Output the (X, Y) coordinate of the center of the cell containing the given text.  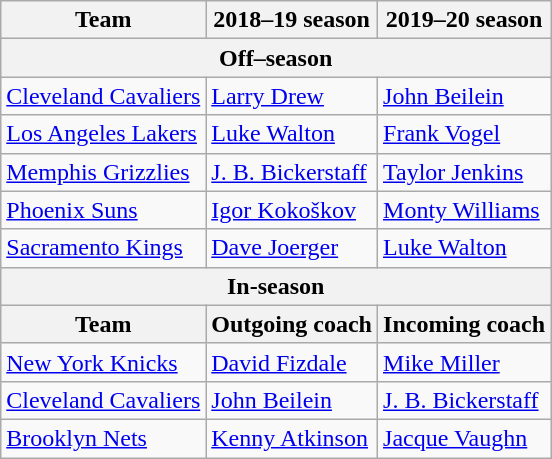
New York Knicks (104, 362)
Off–season (276, 58)
Frank Vogel (464, 134)
Los Angeles Lakers (104, 134)
2018–19 season (292, 20)
Jacque Vaughn (464, 438)
Taylor Jenkins (464, 172)
In-season (276, 286)
Larry Drew (292, 96)
Outgoing coach (292, 324)
Monty Williams (464, 210)
Sacramento Kings (104, 248)
Memphis Grizzlies (104, 172)
Dave Joerger (292, 248)
Kenny Atkinson (292, 438)
David Fizdale (292, 362)
Igor Kokoškov (292, 210)
Phoenix Suns (104, 210)
Brooklyn Nets (104, 438)
Mike Miller (464, 362)
Incoming coach (464, 324)
2019–20 season (464, 20)
